Capture the cell that displays the provided text and extract its [x, y] central coordinate. 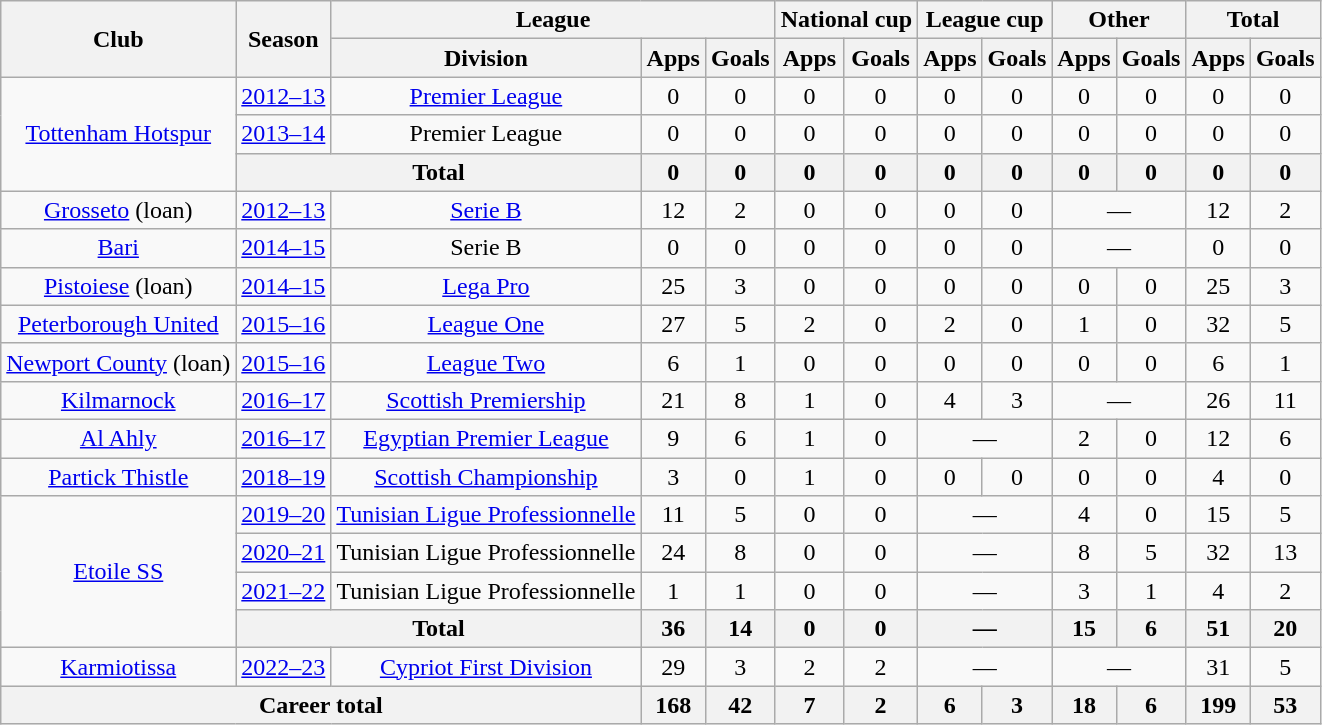
199 [1218, 705]
2013–14 [284, 134]
Newport County (loan) [118, 362]
7 [809, 705]
Partick Thistle [118, 477]
31 [1218, 667]
51 [1218, 629]
National cup [846, 20]
2019–20 [284, 515]
2022–23 [284, 667]
Tottenham Hotspur [118, 134]
2018–19 [284, 477]
26 [1218, 400]
Peterborough United [118, 324]
27 [673, 324]
Grosseto (loan) [118, 210]
Pistoiese (loan) [118, 286]
Season [284, 39]
21 [673, 400]
Egyptian Premier League [486, 438]
36 [673, 629]
League [553, 20]
Club [118, 39]
42 [740, 705]
Al Ahly [118, 438]
24 [673, 553]
29 [673, 667]
League Two [486, 362]
Lega Pro [486, 286]
League cup [985, 20]
168 [673, 705]
Career total [321, 705]
Kilmarnock [118, 400]
2021–22 [284, 591]
League One [486, 324]
Karmiotissa [118, 667]
Scottish Premiership [486, 400]
Other [1119, 20]
Bari [118, 248]
Etoile SS [118, 572]
Scottish Championship [486, 477]
53 [1285, 705]
2020–21 [284, 553]
Division [486, 58]
Cypriot First Division [486, 667]
13 [1285, 553]
18 [1084, 705]
9 [673, 438]
20 [1285, 629]
14 [740, 629]
